Extract the (x, y) coordinate from the center of the cell holding the provided text.  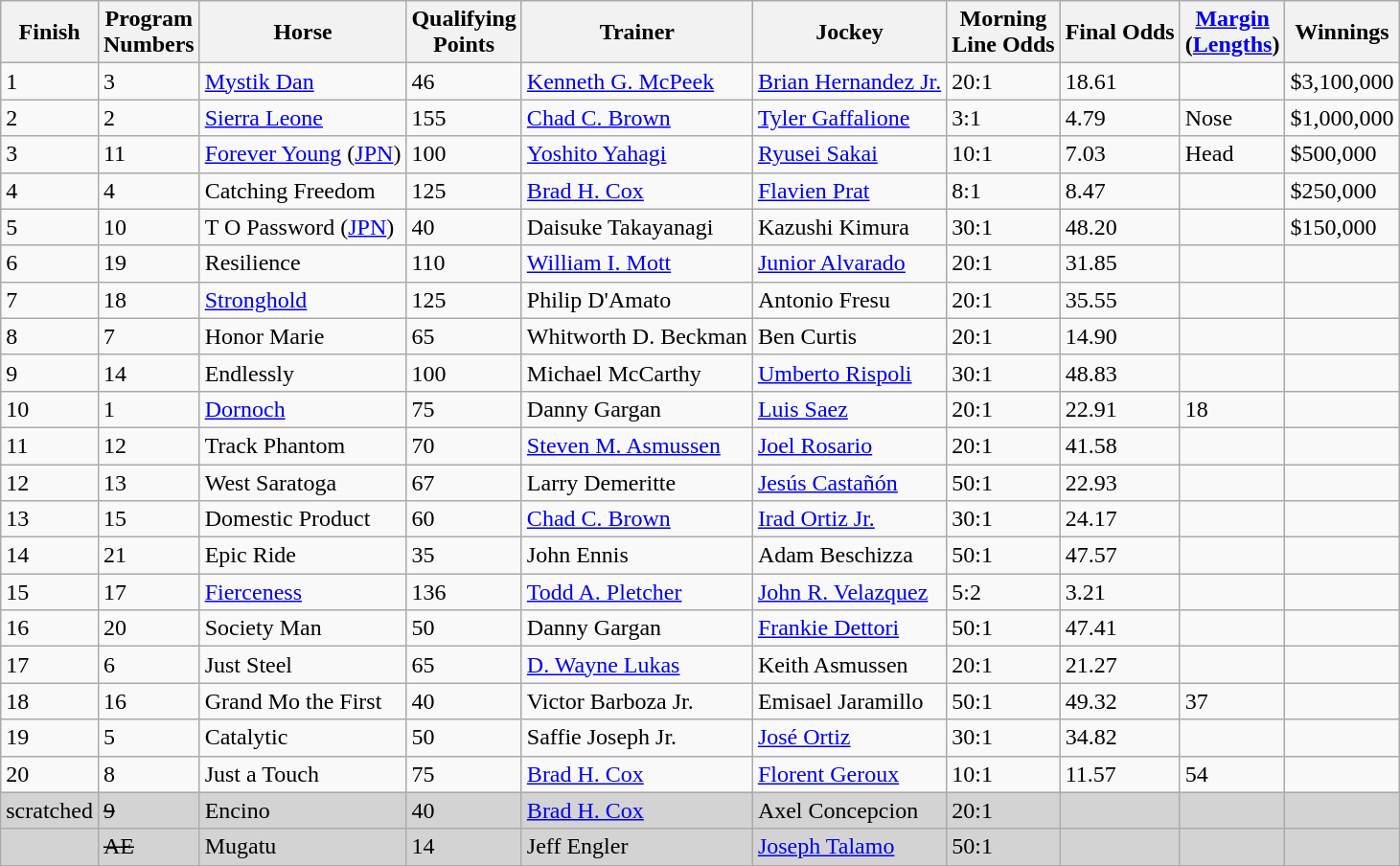
47.41 (1119, 628)
48.83 (1119, 373)
Ryusei Sakai (849, 154)
47.57 (1119, 556)
John Ennis (636, 556)
Umberto Rispoli (849, 373)
John R. Velazquez (849, 592)
4.79 (1119, 118)
Kenneth G. McPeek (636, 81)
Keith Asmussen (849, 665)
Nose (1232, 118)
$150,000 (1342, 227)
QualifyingPoints (464, 33)
22.93 (1119, 482)
Florent Geroux (849, 774)
Jockey (849, 33)
Mugatu (303, 847)
West Saratoga (303, 482)
34.82 (1119, 738)
Saffie Joseph Jr. (636, 738)
Track Phantom (303, 445)
21 (149, 556)
Sierra Leone (303, 118)
Stronghold (303, 300)
Emisael Jaramillo (849, 701)
Just a Touch (303, 774)
Epic Ride (303, 556)
Society Man (303, 628)
35 (464, 556)
Frankie Dettori (849, 628)
Adam Beschizza (849, 556)
18.61 (1119, 81)
Final Odds (1119, 33)
5:2 (1003, 592)
Finish (50, 33)
37 (1232, 701)
Catalytic (303, 738)
24.17 (1119, 519)
Brian Hernandez Jr. (849, 81)
Resilience (303, 263)
Axel Concepcion (849, 810)
7.03 (1119, 154)
41.58 (1119, 445)
Flavien Prat (849, 191)
Margin(Lengths) (1232, 33)
3:1 (1003, 118)
Victor Barboza Jr. (636, 701)
Larry Demeritte (636, 482)
Junior Alvarado (849, 263)
José Ortiz (849, 738)
Michael McCarthy (636, 373)
54 (1232, 774)
Endlessly (303, 373)
T O Password (JPN) (303, 227)
Steven M. Asmussen (636, 445)
$500,000 (1342, 154)
Joel Rosario (849, 445)
Forever Young (JPN) (303, 154)
49.32 (1119, 701)
William I. Mott (636, 263)
8:1 (1003, 191)
11.57 (1119, 774)
Ben Curtis (849, 336)
Winnings (1342, 33)
Kazushi Kimura (849, 227)
Catching Freedom (303, 191)
Philip D'Amato (636, 300)
Honor Marie (303, 336)
14.90 (1119, 336)
70 (464, 445)
46 (464, 81)
Just Steel (303, 665)
Tyler Gaffalione (849, 118)
60 (464, 519)
$3,100,000 (1342, 81)
Todd A. Pletcher (636, 592)
31.85 (1119, 263)
67 (464, 482)
8.47 (1119, 191)
Luis Saez (849, 409)
Fierceness (303, 592)
$250,000 (1342, 191)
$1,000,000 (1342, 118)
3.21 (1119, 592)
Encino (303, 810)
Antonio Fresu (849, 300)
Jesús Castañón (849, 482)
Domestic Product (303, 519)
Head (1232, 154)
110 (464, 263)
22.91 (1119, 409)
Mystik Dan (303, 81)
Dornoch (303, 409)
Horse (303, 33)
35.55 (1119, 300)
scratched (50, 810)
Daisuke Takayanagi (636, 227)
Trainer (636, 33)
Irad Ortiz Jr. (849, 519)
D. Wayne Lukas (636, 665)
21.27 (1119, 665)
Joseph Talamo (849, 847)
Whitworth D. Beckman (636, 336)
Grand Mo the First (303, 701)
136 (464, 592)
ProgramNumbers (149, 33)
Jeff Engler (636, 847)
AE (149, 847)
Yoshito Yahagi (636, 154)
48.20 (1119, 227)
MorningLine Odds (1003, 33)
155 (464, 118)
